Locate the cell with the specified text and output its (x, y) center coordinate. 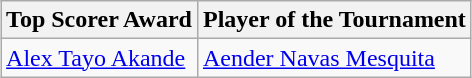
Aender Navas Mesquita (334, 58)
Player of the Tournament (334, 20)
Top Scorer Award (100, 20)
Alex Tayo Akande (100, 58)
